Search for the cell housing the specified text and yield its [x, y] center coordinate. 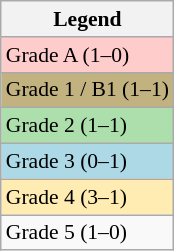
Grade 5 (1–0) [88, 233]
Legend [88, 19]
Grade 3 (0–1) [88, 162]
Grade 4 (3–1) [88, 197]
Grade A (1–0) [88, 55]
Grade 1 / B1 (1–1) [88, 90]
Grade 2 (1–1) [88, 126]
